From the cell containing the given text, extract its center point as [X, Y] coordinate. 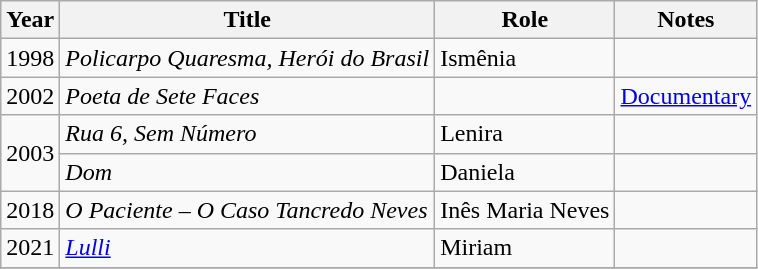
Poeta de Sete Faces [248, 96]
O Paciente – O Caso Tancredo Neves [248, 210]
2003 [30, 153]
2002 [30, 96]
Lenira [525, 134]
Year [30, 20]
Notes [686, 20]
2018 [30, 210]
Rua 6, Sem Número [248, 134]
Daniela [525, 172]
1998 [30, 58]
Miriam [525, 248]
Role [525, 20]
Title [248, 20]
Lulli [248, 248]
Inês Maria Neves [525, 210]
Ismênia [525, 58]
Dom [248, 172]
Documentary [686, 96]
2021 [30, 248]
Policarpo Quaresma, Herói do Brasil [248, 58]
